Scan for the cell matching the given text and deliver its (X, Y) coordinate at center. 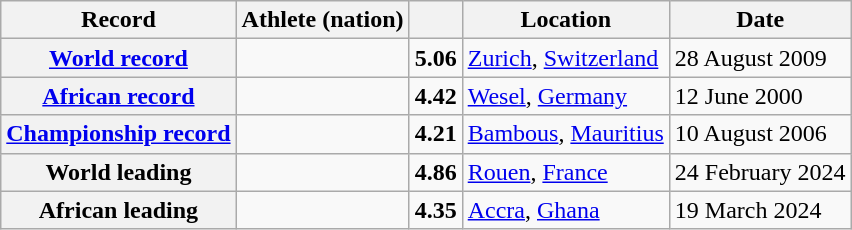
Rouen, France (566, 172)
24 February 2024 (760, 172)
4.21 (436, 134)
19 March 2024 (760, 210)
Zurich, Switzerland (566, 58)
4.86 (436, 172)
4.35 (436, 210)
Wesel, Germany (566, 96)
Location (566, 20)
Athlete (nation) (322, 20)
Bambous, Mauritius (566, 134)
10 August 2006 (760, 134)
Record (118, 20)
5.06 (436, 58)
Date (760, 20)
28 August 2009 (760, 58)
World leading (118, 172)
12 June 2000 (760, 96)
Accra, Ghana (566, 210)
African leading (118, 210)
4.42 (436, 96)
Championship record (118, 134)
African record (118, 96)
World record (118, 58)
